Capture the cell that displays the provided text and extract its (X, Y) central coordinate. 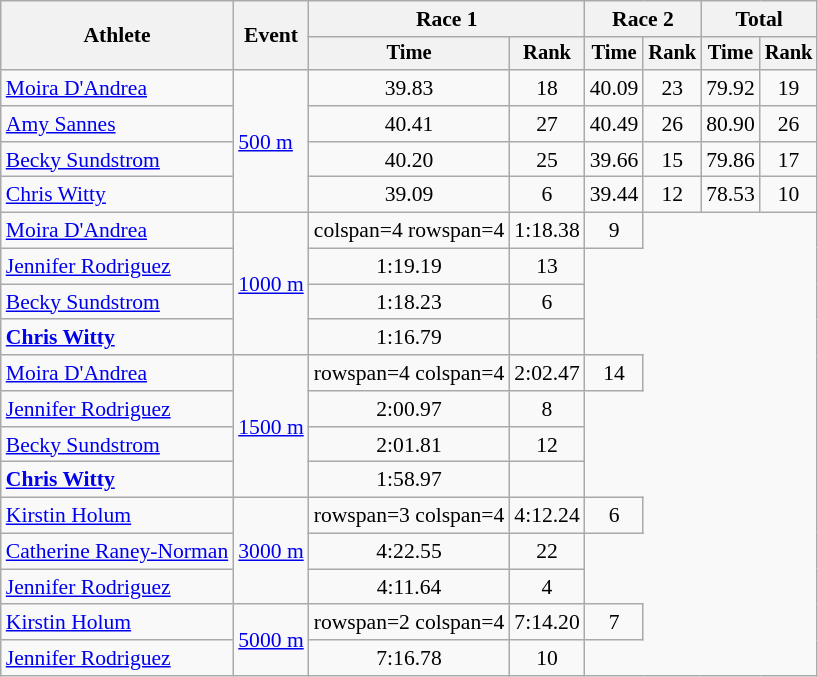
14 (614, 373)
rowspan=4 colspan=4 (410, 373)
7 (614, 623)
4:12.24 (546, 516)
8 (546, 409)
2:00.97 (410, 409)
3000 m (270, 552)
1:18.38 (546, 231)
25 (546, 160)
Total (759, 19)
13 (546, 267)
22 (546, 552)
39.66 (614, 160)
23 (672, 88)
17 (789, 160)
1500 m (270, 426)
39.83 (410, 88)
79.92 (730, 88)
Amy Sannes (117, 124)
rowspan=2 colspan=4 (410, 623)
78.53 (730, 195)
80.90 (730, 124)
18 (546, 88)
39.44 (614, 195)
Athlete (117, 36)
40.20 (410, 160)
7:16.78 (410, 658)
Race 2 (643, 19)
1:19.19 (410, 267)
1:16.79 (410, 338)
1000 m (270, 284)
27 (546, 124)
2:02.47 (546, 373)
1:18.23 (410, 302)
79.86 (730, 160)
1:58.97 (410, 480)
Catherine Raney-Norman (117, 552)
colspan=4 rowspan=4 (410, 231)
2:01.81 (410, 445)
4:22.55 (410, 552)
500 m (270, 141)
5000 m (270, 640)
9 (614, 231)
39.09 (410, 195)
4 (546, 587)
40.09 (614, 88)
19 (789, 88)
Race 1 (447, 19)
7:14.20 (546, 623)
40.41 (410, 124)
15 (672, 160)
40.49 (614, 124)
4:11.64 (410, 587)
rowspan=3 colspan=4 (410, 516)
Event (270, 36)
